Return (X, Y) of the center of cell containing provided text 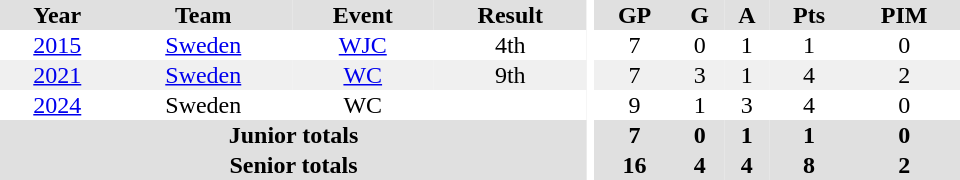
Result (511, 15)
G (700, 15)
WJC (363, 45)
9 (635, 105)
16 (635, 165)
4th (511, 45)
Senior totals (294, 165)
Year (58, 15)
Pts (810, 15)
GP (635, 15)
8 (810, 165)
2024 (58, 105)
2021 (58, 75)
9th (511, 75)
2015 (58, 45)
A (747, 15)
Team (204, 15)
Junior totals (294, 135)
Event (363, 15)
PIM (904, 15)
